Extract the [x, y] coordinate from the center of the cell holding the provided text.  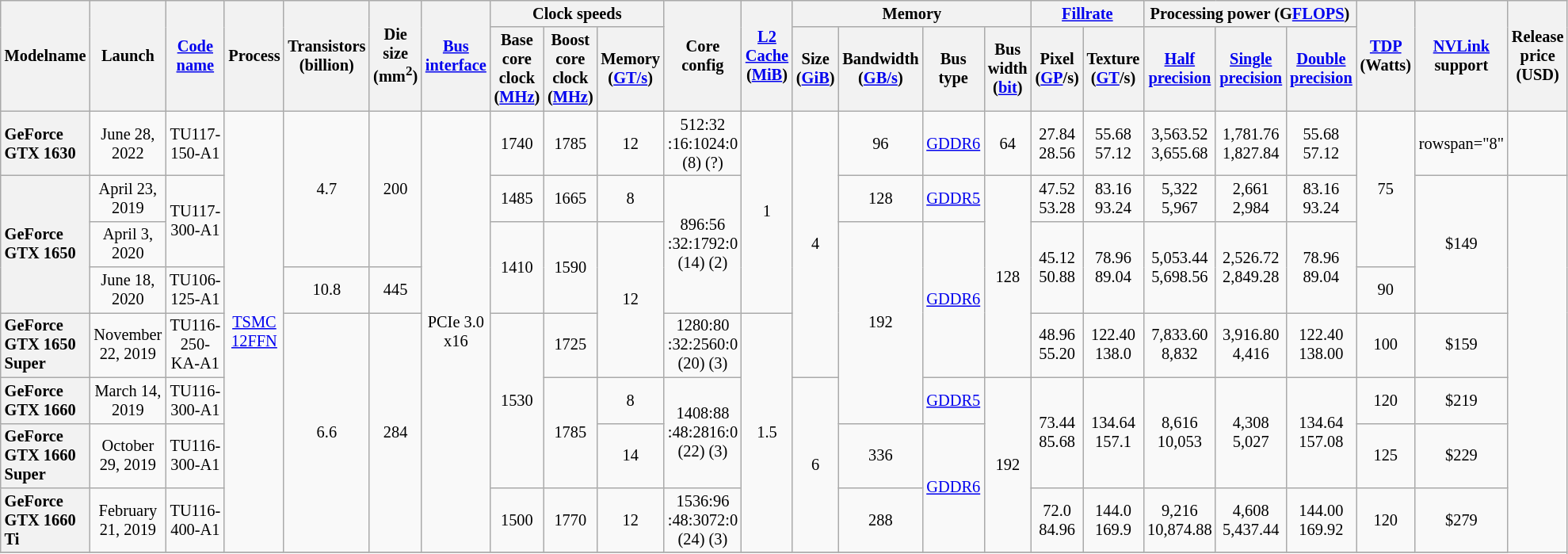
Process [254, 55]
27.84 28.56 [1057, 143]
2,526.722,849.28 [1250, 266]
9,21610,874.88 [1179, 520]
Memory [912, 13]
Bus type [953, 69]
3,916.804,416 [1250, 345]
445 [395, 290]
Size (GiB) [815, 69]
64 [1008, 143]
1740 [517, 143]
1410 [517, 266]
Die size (mm2) [395, 55]
125 [1386, 456]
GeForce GTX 1660 Super [46, 456]
1,781.761,827.84 [1250, 143]
$149 [1461, 244]
4.7 [326, 189]
GeForce GTX 1650 Super [46, 345]
Core config [703, 55]
1665 [570, 198]
GeForce GTX 1630 [46, 143]
June 28, 2022 [128, 143]
144.0169.9 [1113, 520]
122.40138.0 [1113, 345]
2,6612,984 [1250, 198]
73.4485.68 [1057, 433]
96 [880, 143]
$279 [1461, 520]
Processing power (GFLOPS) [1249, 13]
April 23, 2019 [128, 198]
48.9655.20 [1057, 345]
$159 [1461, 345]
83.1693.24 [1322, 198]
TU117-150-A1 [195, 143]
284 [395, 433]
6.6 [326, 433]
1485 [517, 198]
14 [631, 456]
Boost core clock (MHz) [570, 69]
10.8 [326, 290]
75 [1386, 189]
1770 [570, 520]
134.64157.1 [1113, 433]
$229 [1461, 456]
Fillrate [1088, 13]
1725 [570, 345]
November 22, 2019 [128, 345]
PCIe 3.0 x16 [456, 331]
March 14, 2019 [128, 400]
TU106-125-A1 [195, 290]
1530 [517, 399]
144.00169.92 [1322, 520]
Modelname [46, 55]
47.5253.28 [1057, 198]
288 [880, 520]
45.1250.88 [1057, 266]
134.64157.08 [1322, 433]
NVLink support [1461, 55]
Half precision [1179, 69]
TDP (Watts) [1386, 55]
1408:88 :48:2816:0 (22) (3) [703, 433]
GeForce GTX 1660 Ti [46, 520]
1280:80 :32:2560:0 (20) (3) [703, 345]
83.16 93.24 [1113, 198]
TU117-300-A1 [195, 220]
Pixel (GP/s) [1057, 69]
L2 Cache (MiB) [767, 55]
April 3, 2020 [128, 244]
Memory (GT/s) [631, 69]
Clock speeds [577, 13]
122.40138.00 [1322, 345]
8,61610,053 [1179, 433]
$219 [1461, 400]
GeForce GTX 1650 [46, 244]
Double precision [1322, 69]
Bus width (bit) [1008, 69]
1590 [570, 266]
6 [815, 464]
TU116-250-KA-A1 [195, 345]
4 [815, 244]
Release price (USD) [1537, 55]
June 18, 2020 [128, 290]
5,3225,967 [1179, 198]
February 21, 2019 [128, 520]
TSMC12FFN [254, 331]
200 [395, 189]
512:32 :16:1024:0 (8) (?) [703, 143]
October 29, 2019 [128, 456]
4,6085,437.44 [1250, 520]
Single precision [1250, 69]
1.5 [767, 433]
336 [880, 456]
7,833.60 8,832 [1179, 345]
Texture (GT/s) [1113, 69]
896:56 :32:1792:0 (14) (2) [703, 244]
rowspan="8" [1461, 143]
4,3085,027 [1250, 433]
90 [1386, 290]
Launch [128, 55]
1536:96 :48:3072:0 (24) (3) [703, 520]
1 [767, 212]
100 [1386, 345]
GeForce GTX 1660 [46, 400]
Bus interface [456, 55]
TU116-400-A1 [195, 520]
Code name [195, 55]
3,563.523,655.68 [1179, 143]
1500 [517, 520]
Bandwidth (GB/s) [880, 69]
Base core clock (MHz) [517, 69]
Transistors (billion) [326, 55]
5,053.445,698.56 [1179, 266]
72.084.96 [1057, 520]
